Capture the cell that displays the provided text and extract its [X, Y] central coordinate. 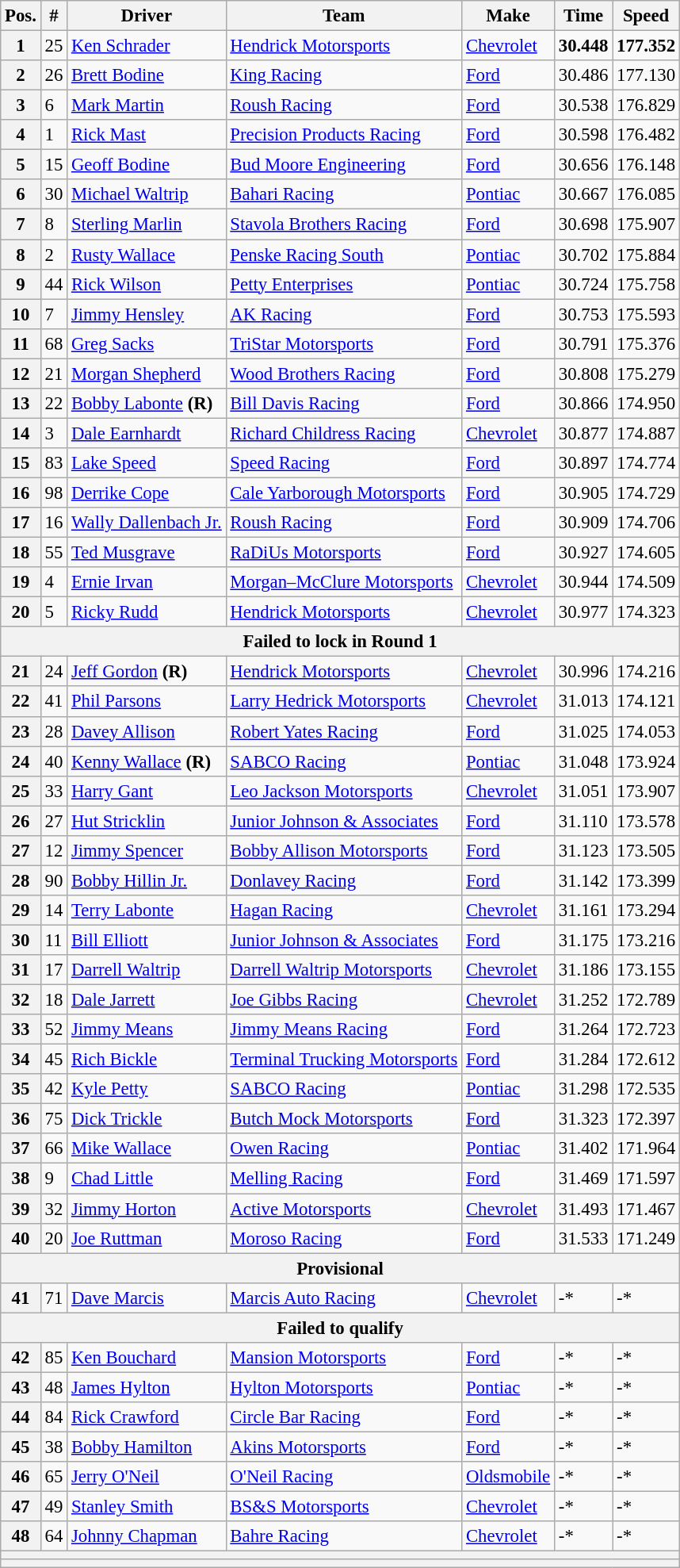
31.048 [583, 761]
Bahari Racing [344, 194]
Morgan–McClure Motorsports [344, 582]
Geoff Bodine [147, 165]
47 [21, 1507]
31.402 [583, 1149]
King Racing [344, 75]
13 [21, 404]
30.753 [583, 314]
Jeff Gordon (R) [147, 672]
31.469 [583, 1179]
Bobby Hamilton [147, 1447]
Ernie Irvan [147, 582]
Chad Little [147, 1179]
Jimmy Spencer [147, 851]
Richard Childress Racing [344, 433]
174.323 [647, 612]
Speed Racing [344, 463]
Larry Hedrick Motorsports [344, 702]
# [54, 16]
Failed to lock in Round 1 [341, 642]
10 [21, 314]
Darrell Waltrip [147, 970]
Brett Bodine [147, 75]
Oldsmobile [509, 1477]
Pos. [21, 16]
Team [344, 16]
37 [21, 1149]
Dale Jarrett [147, 1000]
66 [54, 1149]
30.791 [583, 343]
Bobby Allison Motorsports [344, 851]
Wally Dallenbach Jr. [147, 523]
30.656 [583, 165]
Mansion Motorsports [344, 1358]
173.399 [647, 880]
Dick Trickle [147, 1119]
Rick Mast [147, 135]
34 [21, 1060]
Marcis Auto Racing [344, 1298]
Wood Brothers Racing [344, 374]
Butch Mock Motorsports [344, 1119]
176.085 [647, 194]
Jimmy Means Racing [344, 1029]
31.298 [583, 1089]
23 [21, 731]
176.482 [647, 135]
Kyle Petty [147, 1089]
176.829 [647, 105]
30.808 [583, 374]
83 [54, 463]
98 [54, 493]
84 [54, 1417]
174.706 [647, 523]
171.467 [647, 1209]
174.053 [647, 731]
31.123 [583, 851]
31.013 [583, 702]
30.977 [583, 612]
Stanley Smith [147, 1507]
30.724 [583, 284]
Melling Racing [344, 1179]
James Hylton [147, 1387]
Kenny Wallace (R) [147, 761]
174.887 [647, 433]
Ted Musgrave [147, 553]
31.175 [583, 940]
175.279 [647, 374]
30.698 [583, 224]
Rusty Wallace [147, 255]
Time [583, 16]
Jerry O'Neil [147, 1477]
Donlavey Racing [344, 880]
Stavola Brothers Racing [344, 224]
Bahre Racing [344, 1536]
30.448 [583, 46]
174.605 [647, 553]
30.667 [583, 194]
68 [54, 343]
31.323 [583, 1119]
31.264 [583, 1029]
AK Racing [344, 314]
174.121 [647, 702]
30.538 [583, 105]
Sterling Marlin [147, 224]
55 [54, 553]
Ken Schrader [147, 46]
Joe Gibbs Racing [344, 1000]
46 [21, 1477]
173.578 [647, 821]
Lake Speed [147, 463]
Jimmy Horton [147, 1209]
174.509 [647, 582]
Failed to qualify [341, 1328]
Owen Racing [344, 1149]
Rick Crawford [147, 1417]
30.866 [583, 404]
Darrell Waltrip Motorsports [344, 970]
177.352 [647, 46]
90 [54, 880]
Terry Labonte [147, 911]
30.944 [583, 582]
Greg Sacks [147, 343]
Akins Motorsports [344, 1447]
Ricky Rudd [147, 612]
Bill Elliott [147, 940]
177.130 [647, 75]
Dale Earnhardt [147, 433]
Precision Products Racing [344, 135]
30.877 [583, 433]
31.533 [583, 1238]
30.486 [583, 75]
Jimmy Hensley [147, 314]
Joe Ruttman [147, 1238]
Mark Martin [147, 105]
Dave Marcis [147, 1298]
Bill Davis Racing [344, 404]
31.051 [583, 791]
175.593 [647, 314]
49 [54, 1507]
64 [54, 1536]
172.397 [647, 1119]
Davey Allison [147, 731]
Derrike Cope [147, 493]
75 [54, 1119]
174.950 [647, 404]
174.216 [647, 672]
171.597 [647, 1179]
BS&S Motorsports [344, 1507]
Terminal Trucking Motorsports [344, 1060]
Michael Waltrip [147, 194]
173.924 [647, 761]
52 [54, 1029]
Active Motorsports [344, 1209]
173.294 [647, 911]
Hagan Racing [344, 911]
30.905 [583, 493]
Speed [647, 16]
173.155 [647, 970]
174.729 [647, 493]
43 [21, 1387]
Circle Bar Racing [344, 1417]
31.186 [583, 970]
Bobby Labonte (R) [147, 404]
31.142 [583, 880]
31.493 [583, 1209]
30.702 [583, 255]
Robert Yates Racing [344, 731]
Harry Gant [147, 791]
172.535 [647, 1089]
171.964 [647, 1149]
30.897 [583, 463]
31.284 [583, 1060]
30.598 [583, 135]
30.909 [583, 523]
RaDiUs Motorsports [344, 553]
65 [54, 1477]
19 [21, 582]
173.505 [647, 851]
Rick Wilson [147, 284]
Ken Bouchard [147, 1358]
O'Neil Racing [344, 1477]
176.148 [647, 165]
Johnny Chapman [147, 1536]
30.927 [583, 553]
Moroso Racing [344, 1238]
175.907 [647, 224]
175.884 [647, 255]
31.110 [583, 821]
Mike Wallace [147, 1149]
174.774 [647, 463]
TriStar Motorsports [344, 343]
173.907 [647, 791]
Bobby Hillin Jr. [147, 880]
31 [21, 970]
Petty Enterprises [344, 284]
31.161 [583, 911]
30.996 [583, 672]
Jimmy Means [147, 1029]
172.612 [647, 1060]
173.216 [647, 940]
Make [509, 16]
31.252 [583, 1000]
Leo Jackson Motorsports [344, 791]
Hut Stricklin [147, 821]
175.376 [647, 343]
Bud Moore Engineering [344, 165]
Penske Racing South [344, 255]
Hylton Motorsports [344, 1387]
Driver [147, 16]
36 [21, 1119]
175.758 [647, 284]
39 [21, 1209]
Phil Parsons [147, 702]
Cale Yarborough Motorsports [344, 493]
71 [54, 1298]
35 [21, 1089]
31.025 [583, 731]
Provisional [341, 1268]
85 [54, 1358]
29 [21, 911]
Morgan Shepherd [147, 374]
Rich Bickle [147, 1060]
171.249 [647, 1238]
172.723 [647, 1029]
172.789 [647, 1000]
